Determine the [X, Y] coordinate at the center of the cell enclosing the given text.  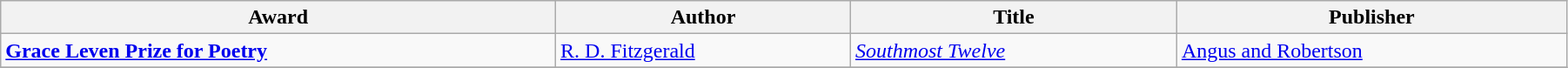
Award [278, 17]
Publisher [1371, 17]
Author [703, 17]
Southmost Twelve [1013, 51]
Title [1013, 17]
R. D. Fitzgerald [703, 51]
Angus and Robertson [1371, 51]
Grace Leven Prize for Poetry [278, 51]
